Provide the [X, Y] coordinate of the cell's center where the given text is located.  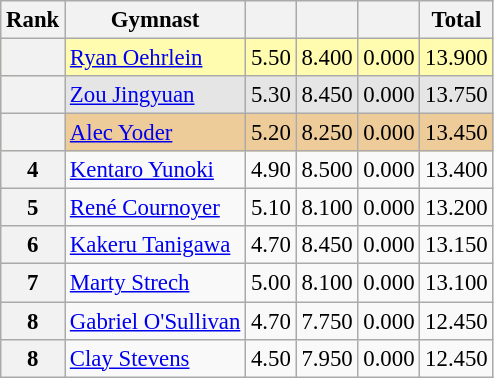
Clay Stevens [156, 358]
7 [33, 283]
Kentaro Yunoki [156, 170]
Ryan Oehrlein [156, 58]
5.20 [271, 133]
Gymnast [156, 20]
4.90 [271, 170]
7.950 [327, 358]
Zou Jingyuan [156, 95]
5.10 [271, 208]
8.500 [327, 170]
Total [456, 20]
13.750 [456, 95]
René Cournoyer [156, 208]
13.450 [456, 133]
5.30 [271, 95]
7.750 [327, 321]
Alec Yoder [156, 133]
8.400 [327, 58]
13.900 [456, 58]
Gabriel O'Sullivan [156, 321]
5.50 [271, 58]
4.50 [271, 358]
Marty Strech [156, 283]
8.250 [327, 133]
13.400 [456, 170]
5.00 [271, 283]
13.200 [456, 208]
4 [33, 170]
Kakeru Tanigawa [156, 245]
13.150 [456, 245]
6 [33, 245]
13.100 [456, 283]
5 [33, 208]
Rank [33, 20]
